Provide the [x, y] coordinate of the cell's center where the given text is located.  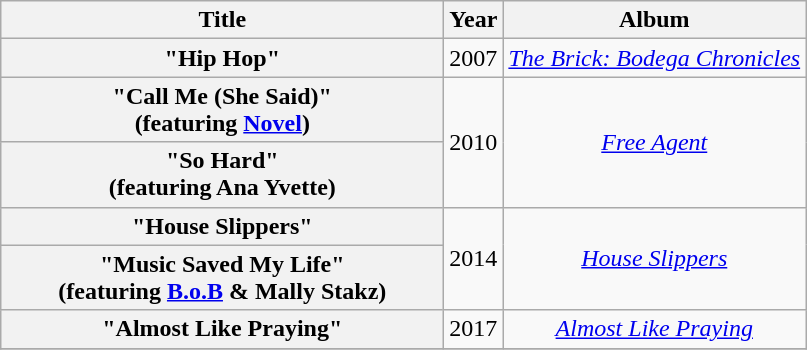
"House Slippers" [222, 226]
"Call Me (She Said)"(featuring Novel) [222, 110]
2014 [474, 258]
The Brick: Bodega Chronicles [654, 58]
2007 [474, 58]
Title [222, 20]
2017 [474, 329]
"Music Saved My Life"(featuring B.o.B & Mally Stakz) [222, 278]
"So Hard"(featuring Ana Yvette) [222, 174]
Year [474, 20]
"Hip Hop" [222, 58]
House Slippers [654, 258]
Free Agent [654, 142]
Almost Like Praying [654, 329]
Album [654, 20]
2010 [474, 142]
"Almost Like Praying" [222, 329]
